Capture the cell that displays the provided text and extract its [x, y] central coordinate. 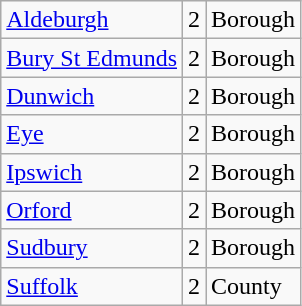
Suffolk [92, 286]
County [254, 286]
Ipswich [92, 172]
Eye [92, 134]
Dunwich [92, 96]
Sudbury [92, 248]
Bury St Edmunds [92, 58]
Aldeburgh [92, 20]
Orford [92, 210]
